Detect which cell encompasses the target text, then output its [x, y] center coordinate. 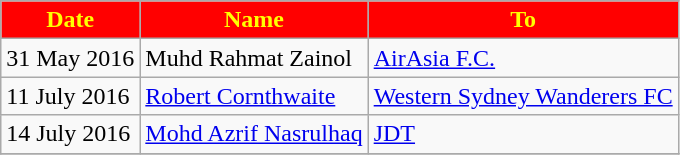
31 May 2016 [70, 58]
Date [70, 20]
11 July 2016 [70, 96]
Western Sydney Wanderers FC [523, 96]
Muhd Rahmat Zainol [254, 58]
AirAsia F.C. [523, 58]
JDT [523, 134]
To [523, 20]
Robert Cornthwaite [254, 96]
Mohd Azrif Nasrulhaq [254, 134]
Name [254, 20]
14 July 2016 [70, 134]
